Pinpoint the cell where the given text exists, returning its [X, Y] midpoint coordinate. 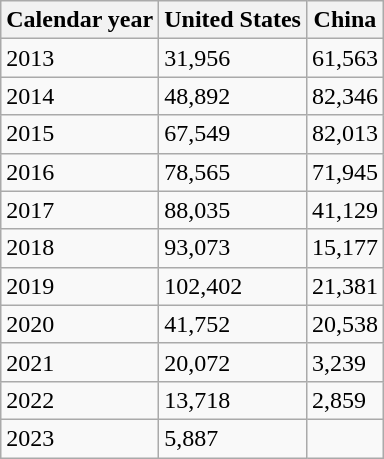
41,129 [344, 210]
13,718 [233, 400]
31,956 [233, 58]
2019 [80, 286]
82,013 [344, 134]
2021 [80, 362]
Calendar year [80, 20]
2015 [80, 134]
China [344, 20]
48,892 [233, 96]
2,859 [344, 400]
21,381 [344, 286]
41,752 [233, 324]
3,239 [344, 362]
2013 [80, 58]
78,565 [233, 172]
2022 [80, 400]
15,177 [344, 248]
2023 [80, 438]
88,035 [233, 210]
20,538 [344, 324]
2017 [80, 210]
67,549 [233, 134]
United States [233, 20]
2014 [80, 96]
20,072 [233, 362]
82,346 [344, 96]
2016 [80, 172]
93,073 [233, 248]
61,563 [344, 58]
2018 [80, 248]
2020 [80, 324]
5,887 [233, 438]
102,402 [233, 286]
71,945 [344, 172]
